Pinpoint the cell where the given text exists, returning its (X, Y) midpoint coordinate. 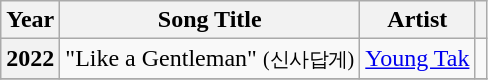
"Like a Gentleman" (신사답게) (210, 59)
Artist (418, 20)
Young Tak (418, 59)
2022 (30, 59)
Song Title (210, 20)
Year (30, 20)
